Return the (x, y) coordinate for the center point of the cell that contains the specified text.  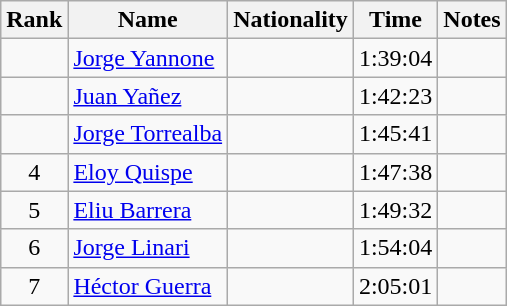
4 (34, 172)
Jorge Linari (148, 248)
1:47:38 (395, 172)
Eloy Quispe (148, 172)
1:45:41 (395, 134)
6 (34, 248)
Rank (34, 20)
1:54:04 (395, 248)
Time (395, 20)
Héctor Guerra (148, 286)
Jorge Yannone (148, 58)
Jorge Torrealba (148, 134)
1:42:23 (395, 96)
1:39:04 (395, 58)
Name (148, 20)
Notes (472, 20)
Nationality (291, 20)
Eliu Barrera (148, 210)
2:05:01 (395, 286)
5 (34, 210)
7 (34, 286)
1:49:32 (395, 210)
Juan Yañez (148, 96)
